For the text-containing cell, return its midpoint in [X, Y] coordinate format. 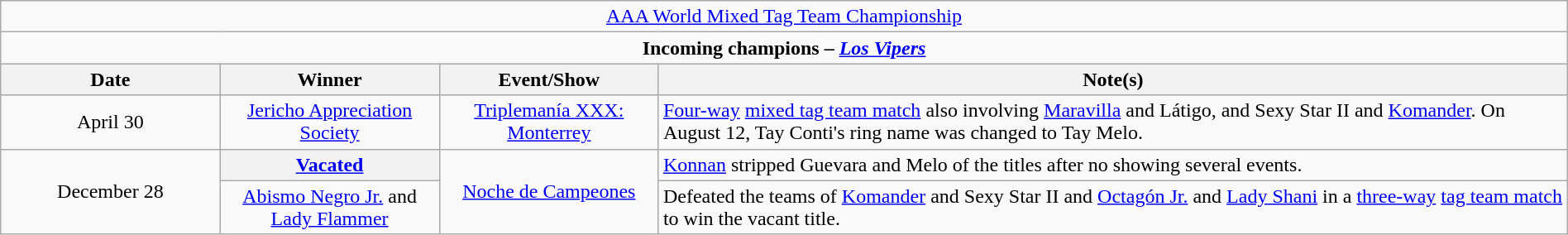
December 28 [111, 192]
Konnan stripped Guevara and Melo of the titles after no showing several events. [1113, 165]
Defeated the teams of Komander and Sexy Star II and Octagón Jr. and Lady Shani in a three-way tag team match to win the vacant title. [1113, 207]
Noche de Campeones [549, 192]
Note(s) [1113, 79]
Vacated [329, 165]
Abismo Negro Jr. and Lady Flammer [329, 207]
Winner [329, 79]
Triplemanía XXX: Monterrey [549, 122]
Date [111, 79]
Event/Show [549, 79]
AAA World Mixed Tag Team Championship [784, 17]
Incoming champions – Los Vipers [784, 48]
Jericho Appreciation Society [329, 122]
April 30 [111, 122]
